Extract the [x, y] coordinate from the center of the cell holding the provided text.  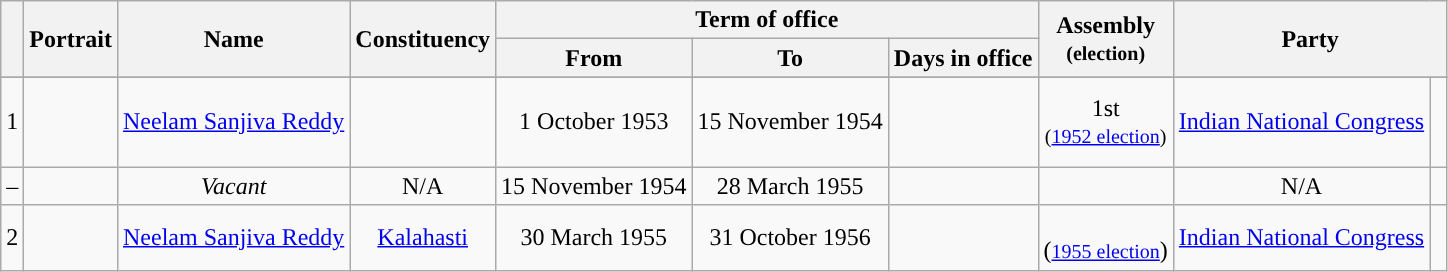
28 March 1955 [790, 186]
(1955 election) [1106, 238]
Name [233, 39]
1st(1952 election) [1106, 122]
Assembly(election) [1106, 39]
1 October 1953 [594, 122]
To [790, 58]
From [594, 58]
30 March 1955 [594, 238]
– [12, 186]
Vacant [233, 186]
31 October 1956 [790, 238]
1 [12, 122]
Term of office [767, 20]
Portrait [71, 39]
2 [12, 238]
Days in office [963, 58]
Constituency [423, 39]
Party [1310, 39]
Kalahasti [423, 238]
